Determine the [x, y] coordinate at the center of the cell enclosing the given text.  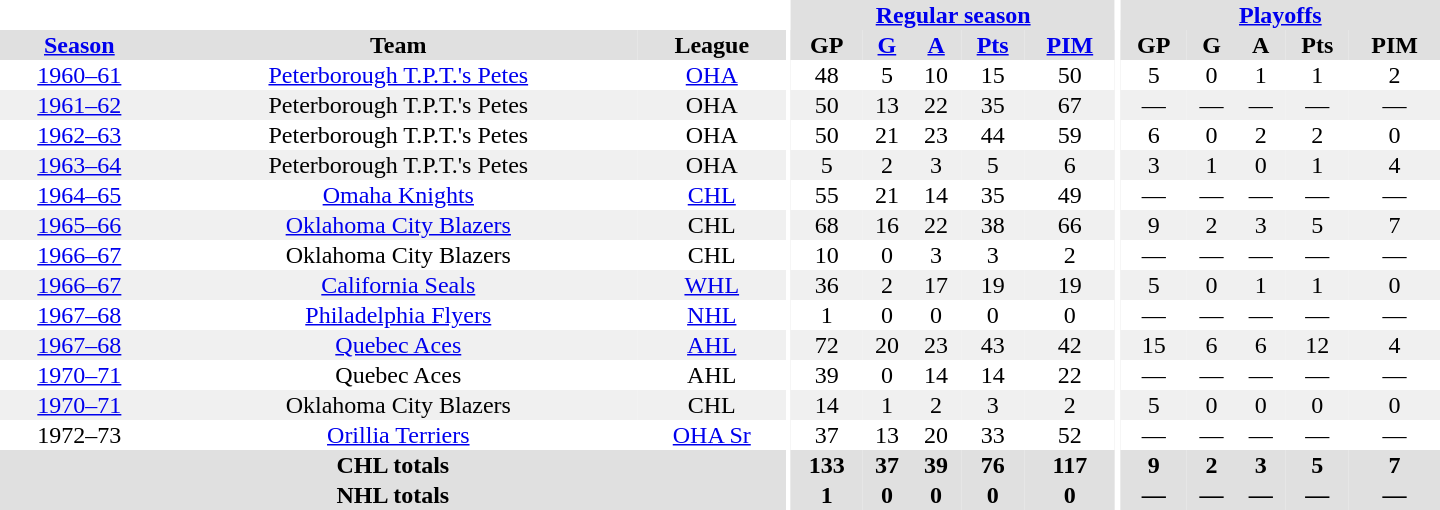
1964–65 [80, 195]
League [712, 45]
38 [993, 225]
44 [993, 135]
52 [1070, 435]
1960–61 [80, 75]
Omaha Knights [398, 195]
1963–64 [80, 165]
Regular season [953, 15]
76 [993, 465]
117 [1070, 465]
1965–66 [80, 225]
17 [936, 285]
OHA Sr [712, 435]
16 [886, 225]
59 [1070, 135]
1961–62 [80, 105]
12 [1317, 345]
Philadelphia Flyers [398, 315]
36 [826, 285]
133 [826, 465]
NHL totals [393, 495]
1972–73 [80, 435]
33 [993, 435]
Orillia Terriers [398, 435]
Playoffs [1280, 15]
Season [80, 45]
67 [1070, 105]
1962–63 [80, 135]
42 [1070, 345]
66 [1070, 225]
WHL [712, 285]
72 [826, 345]
NHL [712, 315]
48 [826, 75]
CHL totals [393, 465]
Team [398, 45]
68 [826, 225]
43 [993, 345]
49 [1070, 195]
California Seals [398, 285]
55 [826, 195]
